Locate the cell with the specified text and output its [X, Y] center coordinate. 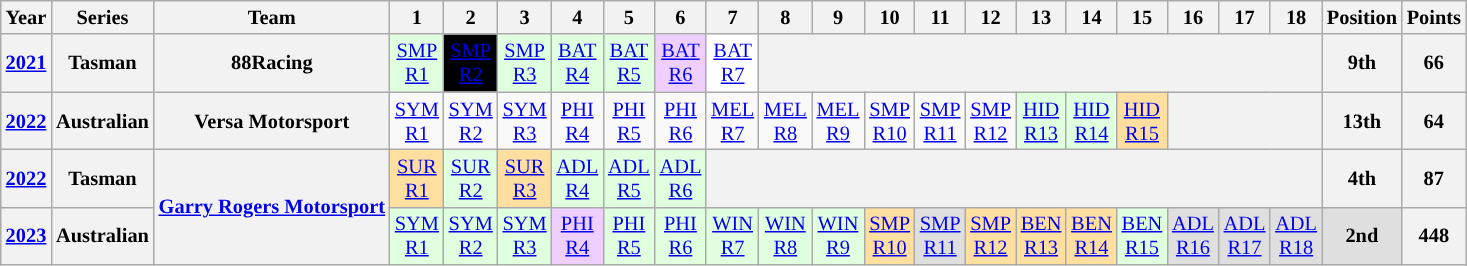
Garry Rogers Motorsport [272, 206]
ADLR4 [577, 178]
SURR3 [525, 178]
ADLR18 [1296, 236]
ADLR5 [629, 178]
BATR6 [681, 63]
448 [1434, 236]
15 [1142, 17]
Year [26, 17]
3 [525, 17]
88Racing [272, 63]
BENR13 [1041, 236]
7 [732, 17]
SMPR3 [525, 63]
6 [681, 17]
BATR7 [732, 63]
BATR4 [577, 63]
Versa Motorsport [272, 121]
WINR7 [732, 236]
ADLR6 [681, 178]
11 [940, 17]
18 [1296, 17]
SURR1 [417, 178]
13th [1362, 121]
SMPR2 [471, 63]
2023 [26, 236]
14 [1091, 17]
MELR7 [732, 121]
2 [471, 17]
MELR8 [786, 121]
BENR15 [1142, 236]
64 [1434, 121]
HIDR15 [1142, 121]
66 [1434, 63]
BENR14 [1091, 236]
2021 [26, 63]
BATR5 [629, 63]
Points [1434, 17]
1 [417, 17]
4th [1362, 178]
SURR2 [471, 178]
17 [1245, 17]
MELR9 [838, 121]
10 [889, 17]
ADLR17 [1245, 236]
SMPR1 [417, 63]
Series [102, 17]
9 [838, 17]
Team [272, 17]
16 [1193, 17]
2nd [1362, 236]
WINR9 [838, 236]
HIDR13 [1041, 121]
9th [1362, 63]
13 [1041, 17]
5 [629, 17]
WINR8 [786, 236]
Position [1362, 17]
HIDR14 [1091, 121]
12 [990, 17]
8 [786, 17]
4 [577, 17]
ADLR16 [1193, 236]
87 [1434, 178]
